Output the [x, y] coordinate of the center of the cell containing the given text.  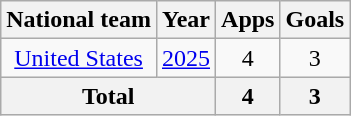
Apps [248, 20]
Total [108, 96]
United States [79, 58]
National team [79, 20]
Year [186, 20]
2025 [186, 58]
Goals [315, 20]
